Pinpoint the cell where the given text exists, returning its (X, Y) midpoint coordinate. 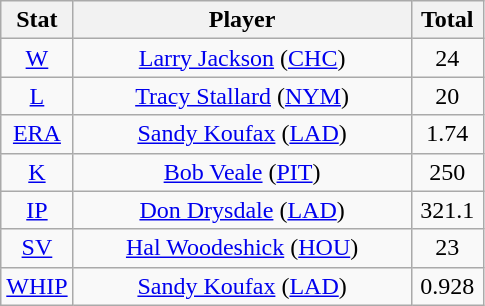
Player (242, 20)
IP (37, 210)
24 (447, 58)
Hal Woodeshick (HOU) (242, 248)
K (37, 172)
Stat (37, 20)
Bob Veale (PIT) (242, 172)
Larry Jackson (CHC) (242, 58)
Total (447, 20)
0.928 (447, 286)
23 (447, 248)
WHIP (37, 286)
L (37, 96)
20 (447, 96)
250 (447, 172)
Tracy Stallard (NYM) (242, 96)
321.1 (447, 210)
Don Drysdale (LAD) (242, 210)
W (37, 58)
SV (37, 248)
ERA (37, 134)
1.74 (447, 134)
